Search for the cell housing the specified text and yield its (X, Y) center coordinate. 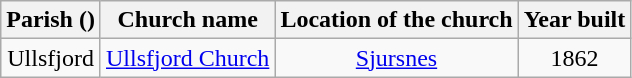
Ullsfjord Church (187, 58)
Church name (187, 20)
Year built (574, 20)
Parish () (51, 20)
Location of the church (396, 20)
Ullsfjord (51, 58)
1862 (574, 58)
Sjursnes (396, 58)
